Search for the cell housing the specified text and yield its [X, Y] center coordinate. 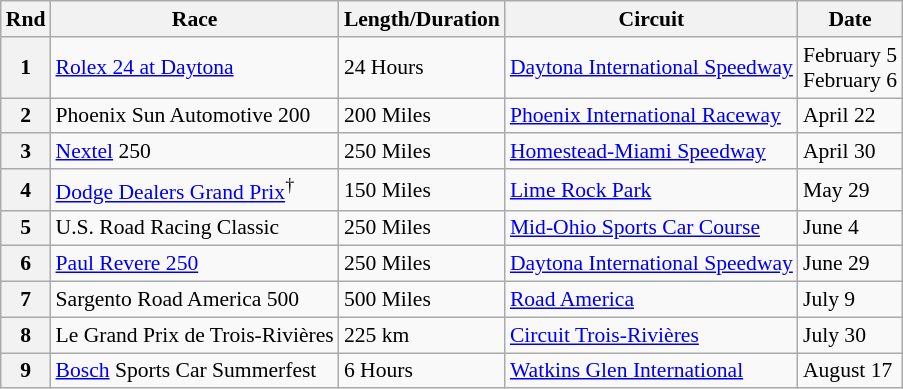
May 29 [850, 190]
July 9 [850, 300]
August 17 [850, 371]
Circuit [652, 19]
Lime Rock Park [652, 190]
Road America [652, 300]
24 Hours [422, 68]
6 Hours [422, 371]
Watkins Glen International [652, 371]
Rnd [26, 19]
Dodge Dealers Grand Prix† [194, 190]
April 22 [850, 116]
Nextel 250 [194, 152]
June 29 [850, 264]
200 Miles [422, 116]
3 [26, 152]
Le Grand Prix de Trois-Rivières [194, 335]
Race [194, 19]
225 km [422, 335]
Sargento Road America 500 [194, 300]
Date [850, 19]
Paul Revere 250 [194, 264]
Mid-Ohio Sports Car Course [652, 228]
U.S. Road Racing Classic [194, 228]
5 [26, 228]
8 [26, 335]
Length/Duration [422, 19]
Circuit Trois-Rivières [652, 335]
Phoenix International Raceway [652, 116]
4 [26, 190]
Rolex 24 at Daytona [194, 68]
April 30 [850, 152]
1 [26, 68]
Bosch Sports Car Summerfest [194, 371]
Homestead-Miami Speedway [652, 152]
150 Miles [422, 190]
6 [26, 264]
June 4 [850, 228]
July 30 [850, 335]
2 [26, 116]
500 Miles [422, 300]
Phoenix Sun Automotive 200 [194, 116]
9 [26, 371]
7 [26, 300]
February 5February 6 [850, 68]
